Return the (X, Y) coordinate for the center point of the cell that contains the specified text.  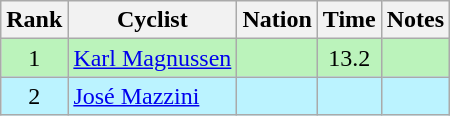
José Mazzini (152, 96)
Notes (415, 20)
Rank (34, 20)
Nation (277, 20)
Cyclist (152, 20)
13.2 (349, 58)
2 (34, 96)
Time (349, 20)
Karl Magnussen (152, 58)
1 (34, 58)
